Return the [x, y] coordinate for the center point of the cell that contains the specified text.  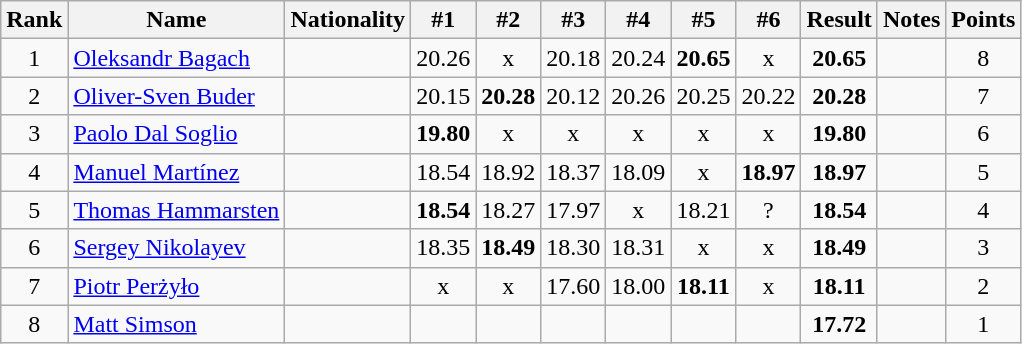
? [768, 210]
18.92 [508, 172]
17.60 [574, 286]
Nationality [348, 20]
Name [176, 20]
20.12 [574, 96]
18.09 [638, 172]
18.21 [704, 210]
20.22 [768, 96]
20.18 [574, 58]
18.31 [638, 248]
#3 [574, 20]
#5 [704, 20]
17.72 [839, 324]
Rank [34, 20]
#2 [508, 20]
Oleksandr Bagach [176, 58]
#6 [768, 20]
18.27 [508, 210]
#1 [444, 20]
20.25 [704, 96]
20.24 [638, 58]
Notes [911, 20]
Paolo Dal Soglio [176, 134]
Result [839, 20]
18.35 [444, 248]
Thomas Hammarsten [176, 210]
Piotr Perżyło [176, 286]
Points [984, 20]
Sergey Nikolayev [176, 248]
18.37 [574, 172]
18.30 [574, 248]
Manuel Martínez [176, 172]
20.15 [444, 96]
Oliver-Sven Buder [176, 96]
18.00 [638, 286]
#4 [638, 20]
Matt Simson [176, 324]
17.97 [574, 210]
